Return the [x, y] coordinate for the center point of the cell that contains the specified text.  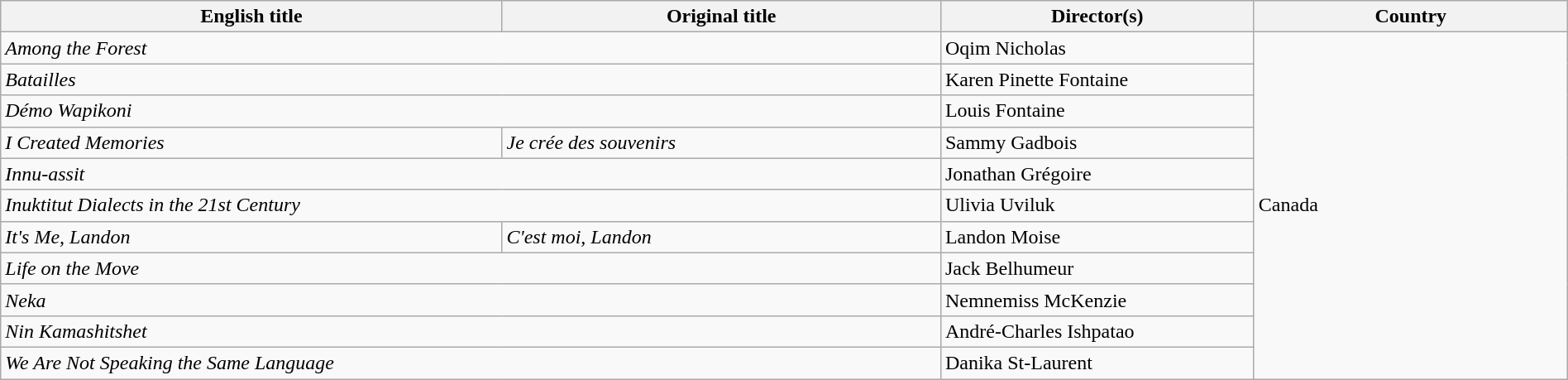
Jonathan Grégoire [1097, 174]
Sammy Gadbois [1097, 142]
Je crée des souvenirs [721, 142]
Danika St-Laurent [1097, 363]
Country [1411, 17]
Innu-assit [471, 174]
Ulivia Uviluk [1097, 205]
Director(s) [1097, 17]
I Created Memories [251, 142]
Among the Forest [471, 48]
Canada [1411, 205]
André-Charles Ishpatao [1097, 331]
Démo Wapikoni [471, 111]
Oqim Nicholas [1097, 48]
Inuktitut Dialects in the 21st Century [471, 205]
It's Me, Landon [251, 237]
Batailles [471, 79]
Karen Pinette Fontaine [1097, 79]
Jack Belhumeur [1097, 268]
Original title [721, 17]
Life on the Move [471, 268]
We Are Not Speaking the Same Language [471, 363]
Louis Fontaine [1097, 111]
C'est moi, Landon [721, 237]
Neka [471, 300]
Nemnemiss McKenzie [1097, 300]
Nin Kamashitshet [471, 331]
Landon Moise [1097, 237]
English title [251, 17]
